Search for the cell housing the specified text and yield its [x, y] center coordinate. 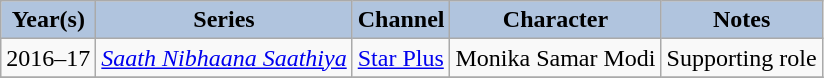
Notes [742, 20]
Monika Samar Modi [556, 58]
Character [556, 20]
2016–17 [48, 58]
Star Plus [401, 58]
Series [224, 20]
Channel [401, 20]
Saath Nibhaana Saathiya [224, 58]
Year(s) [48, 20]
Supporting role [742, 58]
